Identify which cell holds the provided text, then report its [x, y] central coordinate. 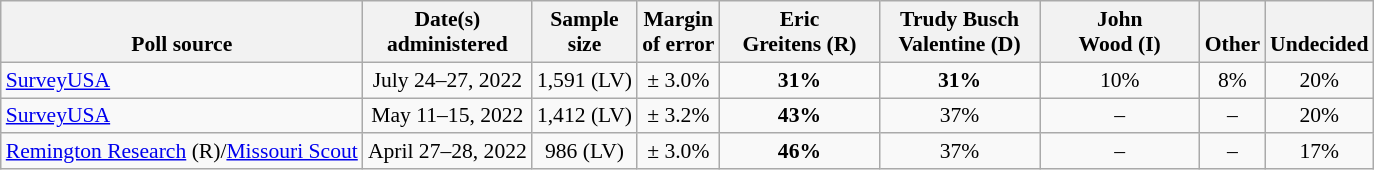
1,412 (LV) [584, 116]
Date(s)administered [448, 32]
± 3.2% [678, 116]
43% [799, 116]
Remington Research (R)/Missouri Scout [182, 152]
July 24–27, 2022 [448, 80]
Marginof error [678, 32]
Other [1232, 32]
Poll source [182, 32]
April 27–28, 2022 [448, 152]
986 (LV) [584, 152]
Undecided [1319, 32]
10% [1120, 80]
17% [1319, 152]
8% [1232, 80]
EricGreitens (R) [799, 32]
46% [799, 152]
JohnWood (I) [1120, 32]
Samplesize [584, 32]
Trudy BuschValentine (D) [960, 32]
May 11–15, 2022 [448, 116]
1,591 (LV) [584, 80]
